Scan for the cell matching the given text and deliver its (X, Y) coordinate at center. 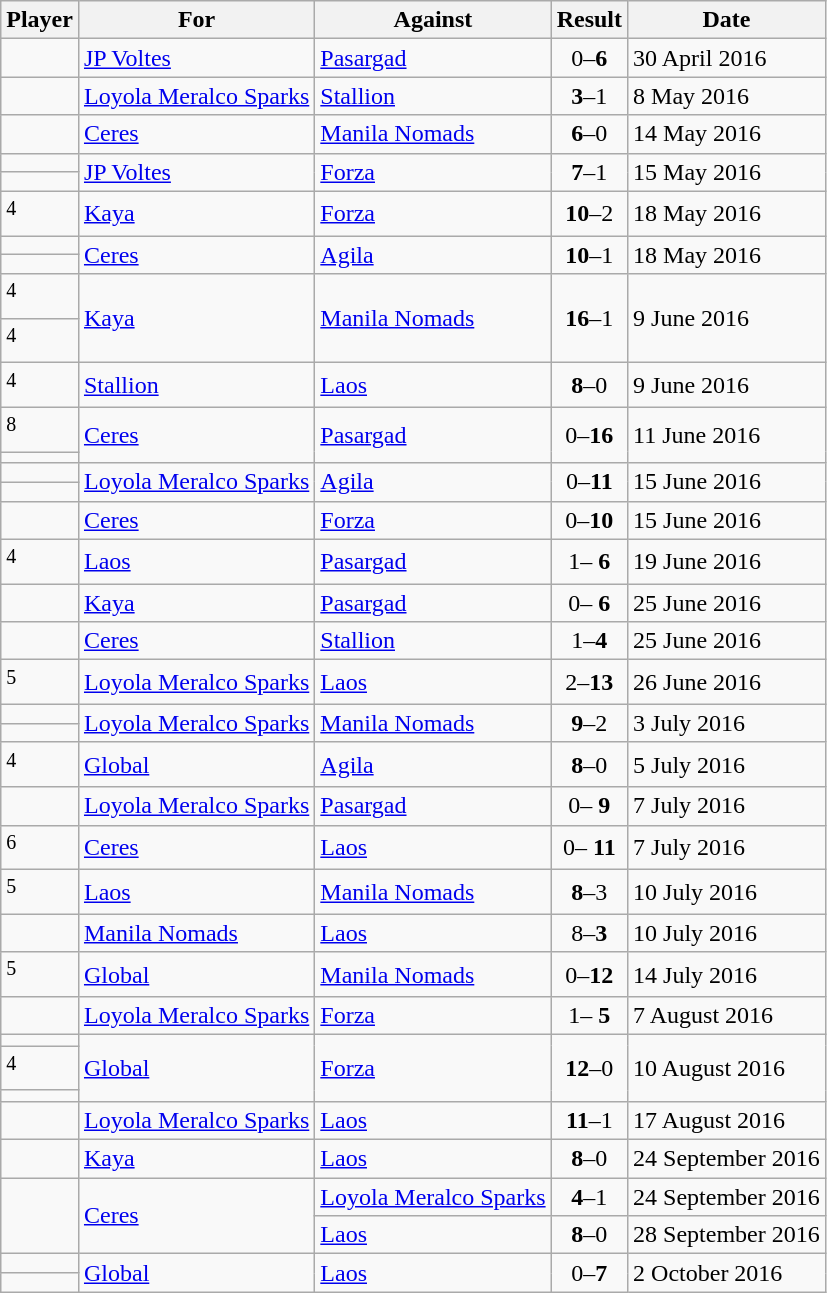
0– 6 (589, 603)
14 May 2016 (727, 134)
0–11 (589, 482)
7–1 (589, 172)
30 April 2016 (727, 58)
3 July 2016 (727, 723)
8 May 2016 (727, 96)
11–1 (589, 1120)
1– 6 (589, 562)
8 (40, 430)
7 August 2016 (727, 1016)
0–7 (589, 1273)
9–2 (589, 723)
0– 9 (589, 806)
2–13 (589, 682)
3–1 (589, 96)
11 June 2016 (727, 435)
Player (40, 20)
28 September 2016 (727, 1235)
14 July 2016 (727, 974)
5 July 2016 (727, 764)
1– 5 (589, 1016)
10 August 2016 (727, 1068)
Against (433, 20)
16–1 (589, 318)
17 August 2016 (727, 1120)
12–0 (589, 1068)
6–0 (589, 134)
6 (40, 848)
2 October 2016 (727, 1273)
0–10 (589, 520)
0–6 (589, 58)
10–1 (589, 255)
Date (727, 20)
10–2 (589, 214)
26 June 2016 (727, 682)
1–4 (589, 641)
15 May 2016 (727, 172)
0– 11 (589, 848)
For (196, 20)
4–1 (589, 1197)
0–16 (589, 435)
0–12 (589, 974)
Result (589, 20)
19 June 2016 (727, 562)
